For the text-containing cell, return its midpoint in [X, Y] coordinate format. 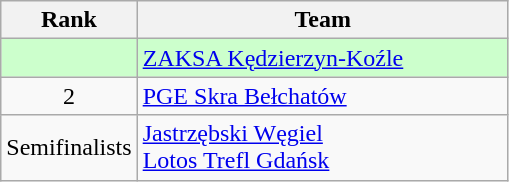
Rank [69, 20]
ZAKSA Kędzierzyn-Koźle [322, 58]
Jastrzębski Węgiel Lotos Trefl Gdańsk [322, 148]
2 [69, 96]
PGE Skra Bełchatów [322, 96]
Semifinalists [69, 148]
Team [322, 20]
